Pinpoint the cell where the given text exists, returning its (x, y) midpoint coordinate. 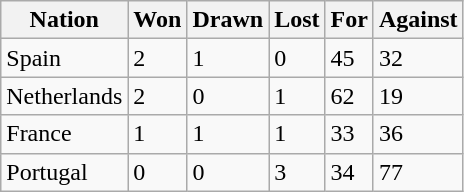
Drawn (228, 20)
3 (297, 172)
Netherlands (64, 96)
Spain (64, 58)
77 (418, 172)
33 (349, 134)
Nation (64, 20)
Won (158, 20)
34 (349, 172)
62 (349, 96)
France (64, 134)
45 (349, 58)
Portugal (64, 172)
Against (418, 20)
For (349, 20)
32 (418, 58)
36 (418, 134)
19 (418, 96)
Lost (297, 20)
